For the text-containing cell, return its midpoint in [X, Y] coordinate format. 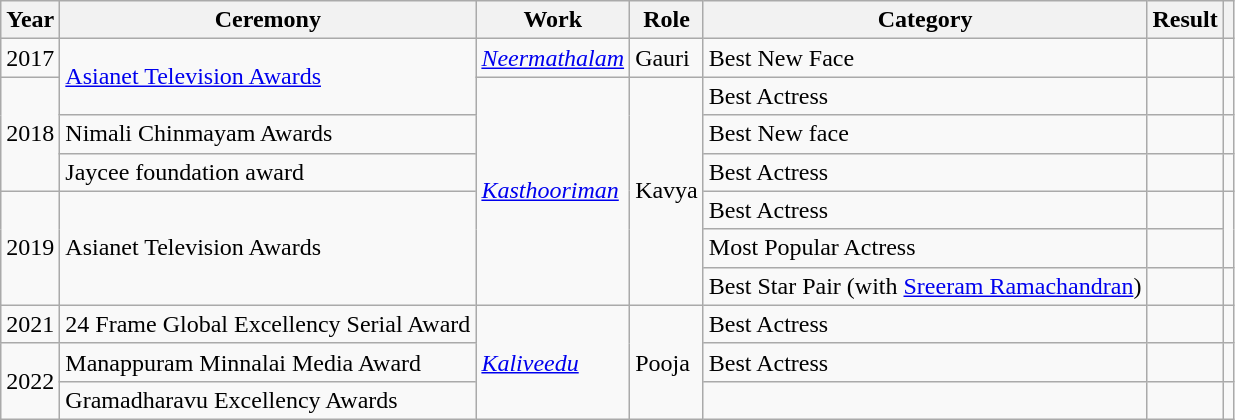
Jaycee foundation award [268, 172]
Best Star Pair (with Sreeram Ramachandran) [925, 286]
Most Popular Actress [925, 248]
Role [667, 20]
Ceremony [268, 20]
Year [30, 20]
Kaliveedu [553, 362]
Kasthooriman [553, 191]
Best New face [925, 134]
Manappuram Minnalai Media Award [268, 362]
Gramadharavu Excellency Awards [268, 400]
2021 [30, 324]
24 Frame Global Excellency Serial Award [268, 324]
2017 [30, 58]
2022 [30, 381]
Kavya [667, 191]
Pooja [667, 362]
2019 [30, 248]
Best New Face [925, 58]
Nimali Chinmayam Awards [268, 134]
Result [1185, 20]
Category [925, 20]
Neermathalam [553, 58]
Gauri [667, 58]
2018 [30, 134]
Work [553, 20]
